For the text-containing cell, return its midpoint in [x, y] coordinate format. 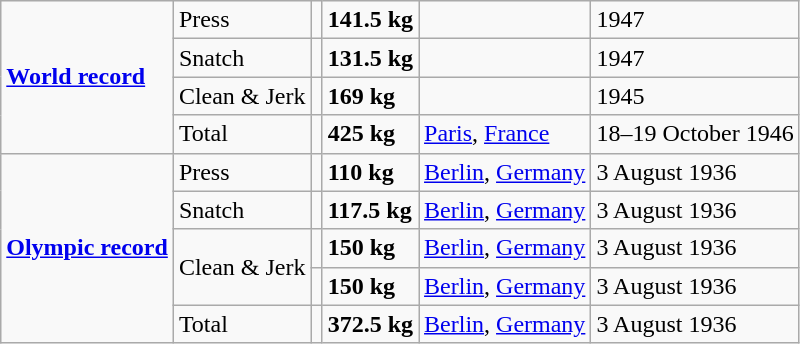
World record [88, 77]
Paris, France [505, 134]
1945 [695, 96]
117.5 kg [370, 210]
169 kg [370, 96]
Olympic record [88, 248]
141.5 kg [370, 20]
18–19 October 1946 [695, 134]
110 kg [370, 172]
425 kg [370, 134]
131.5 kg [370, 58]
372.5 kg [370, 324]
